Detect which cell encompasses the target text, then output its (x, y) center coordinate. 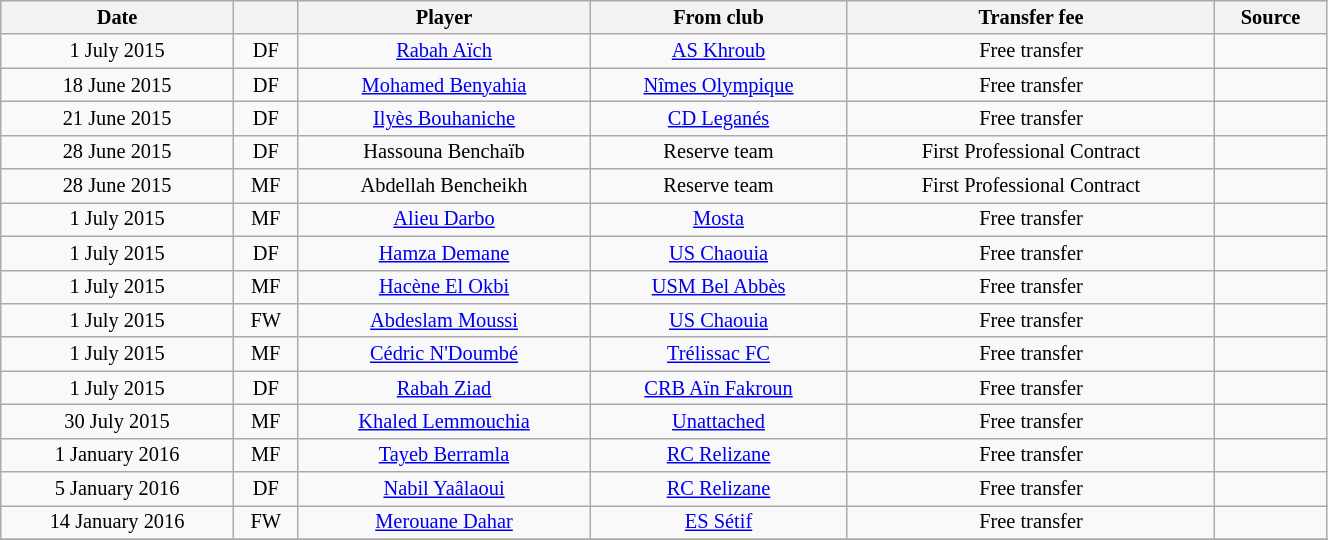
1 January 2016 (118, 455)
Date (118, 17)
Hassouna Benchaïb (444, 152)
Abdeslam Moussi (444, 320)
CRB Aïn Fakroun (718, 388)
Nabil Yaâlaoui (444, 489)
Mohamed Benyahia (444, 85)
18 June 2015 (118, 85)
14 January 2016 (118, 522)
Rabah Aïch (444, 51)
Cédric N'Doumbé (444, 354)
Ilyès Bouhaniche (444, 118)
Trélissac FC (718, 354)
Hamza Demane (444, 253)
CD Leganés (718, 118)
Rabah Ziad (444, 388)
30 July 2015 (118, 421)
Alieu Darbo (444, 219)
Khaled Lemmouchia (444, 421)
Hacène El Okbi (444, 287)
ES Sétif (718, 522)
AS Khroub (718, 51)
Mosta (718, 219)
Transfer fee (1031, 17)
USM Bel Abbès (718, 287)
From club (718, 17)
Unattached (718, 421)
Nîmes Olympique (718, 85)
Source (1271, 17)
Abdellah Bencheikh (444, 186)
Player (444, 17)
21 June 2015 (118, 118)
5 January 2016 (118, 489)
Merouane Dahar (444, 522)
Tayeb Berramla (444, 455)
